Output the [x, y] coordinate of the center of the cell containing the given text.  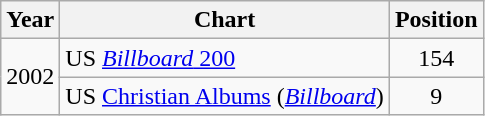
Position [436, 20]
US Christian Albums (Billboard) [225, 96]
Year [30, 20]
US Billboard 200 [225, 58]
2002 [30, 77]
154 [436, 58]
9 [436, 96]
Chart [225, 20]
